Output the [x, y] coordinate of the center of the cell containing the given text.  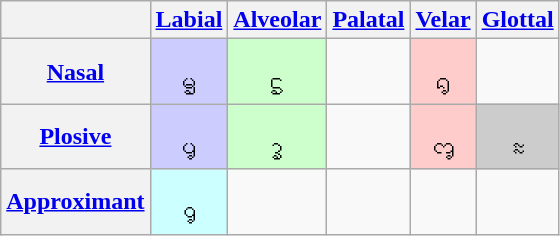
ᧃ [278, 72]
Plosive [76, 136]
ᧁ [189, 202]
Labial [189, 20]
ᧇ [189, 136]
ᧆ [278, 136]
Velar [443, 20]
Nasal [76, 72]
ᦰ [518, 136]
Palatal [368, 20]
ᧂ [443, 72]
Alveolar [278, 20]
ᧄ [189, 72]
Glottal [518, 20]
ᧅ [443, 136]
Approximant [76, 202]
